Output the [x, y] coordinate of the center of the cell containing the given text.  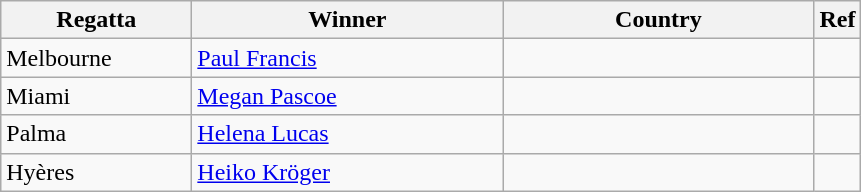
Hyères [96, 172]
Country [658, 20]
Heiko Kröger [348, 172]
Megan Pascoe [348, 96]
Melbourne [96, 58]
Winner [348, 20]
Palma [96, 134]
Miami [96, 96]
Helena Lucas [348, 134]
Regatta [96, 20]
Paul Francis [348, 58]
Ref [838, 20]
